Return the [X, Y] coordinate for the center point of the cell that contains the specified text.  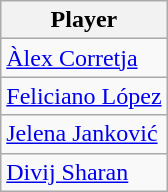
Àlex Corretja [84, 58]
Feliciano López [84, 96]
Divij Sharan [84, 172]
Player [84, 20]
Jelena Janković [84, 134]
